Identify which cell holds the provided text, then report its [x, y] central coordinate. 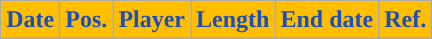
Player [152, 20]
Ref. [406, 20]
Date [30, 20]
End date [327, 20]
Length [233, 20]
Pos. [86, 20]
